Extract the [x, y] coordinate from the center of the cell holding the provided text.  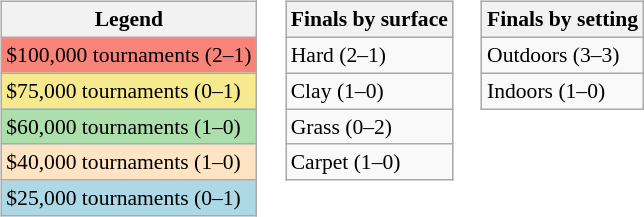
$25,000 tournaments (0–1) [128, 198]
$100,000 tournaments (2–1) [128, 55]
$40,000 tournaments (1–0) [128, 162]
Clay (1–0) [370, 91]
Outdoors (3–3) [562, 55]
Finals by setting [562, 20]
Grass (0–2) [370, 127]
$60,000 tournaments (1–0) [128, 127]
$75,000 tournaments (0–1) [128, 91]
Carpet (1–0) [370, 162]
Indoors (1–0) [562, 91]
Legend [128, 20]
Finals by surface [370, 20]
Hard (2–1) [370, 55]
